Capture the cell that displays the provided text and extract its [X, Y] central coordinate. 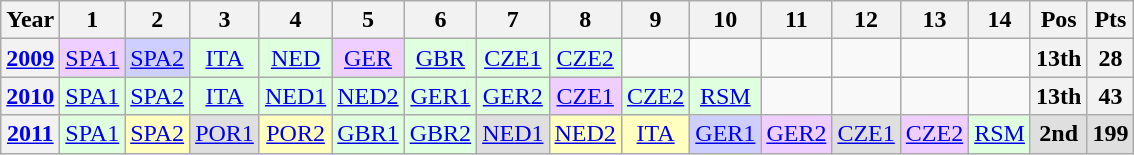
2011 [30, 134]
2 [158, 20]
GBR2 [440, 134]
NED [295, 58]
Pos [1058, 20]
Year [30, 20]
3 [225, 20]
6 [440, 20]
199 [1110, 134]
2010 [30, 96]
14 [1000, 20]
GBR1 [368, 134]
12 [866, 20]
GBR [440, 58]
GER [368, 58]
8 [585, 20]
Pts [1110, 20]
POR2 [295, 134]
1 [92, 20]
4 [295, 20]
28 [1110, 58]
10 [726, 20]
9 [655, 20]
7 [513, 20]
POR1 [225, 134]
11 [796, 20]
43 [1110, 96]
13 [934, 20]
5 [368, 20]
2nd [1058, 134]
2009 [30, 58]
